Locate the cell with the specified text and output its [x, y] center coordinate. 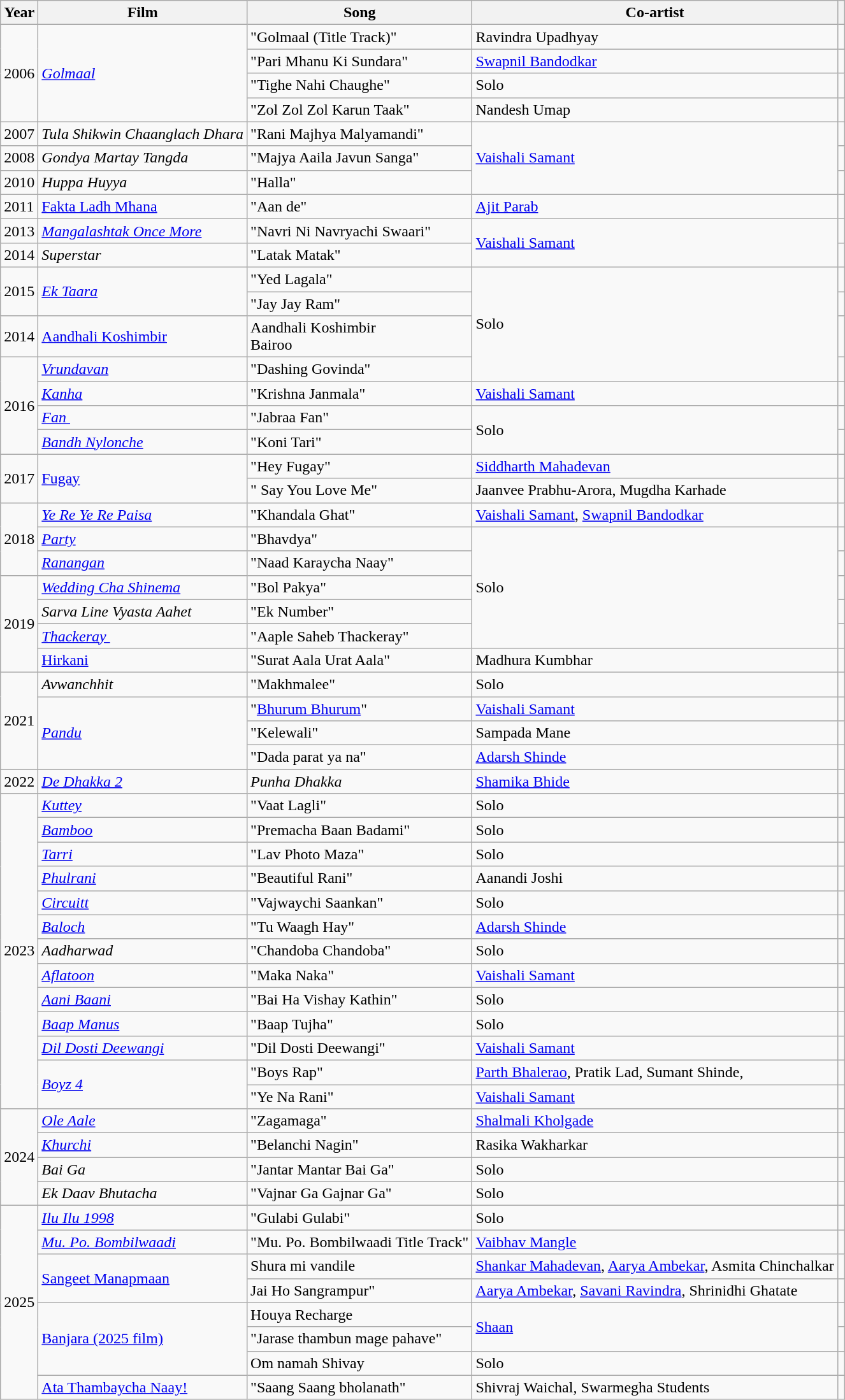
Year [19, 13]
Shalmali Kholgade [655, 1121]
Phulrani [143, 878]
Khurchi [143, 1145]
Gondya Martay Tangda [143, 158]
"Belanchi Nagin" [359, 1145]
Aani Baani [143, 999]
Shamika Bhide [655, 782]
Tarri [143, 854]
Rasika Wakharkar [655, 1145]
Shankar Mahadevan, Aarya Ambekar, Asmita Chinchalkar [655, 1266]
Baloch [143, 927]
Mangalashtak Once More [143, 231]
"Kelewali" [359, 733]
Baap Manus [143, 1024]
Superstar [143, 255]
Hirkani [143, 660]
"Bhurum Bhurum" [359, 709]
"Tu Waagh Hay" [359, 927]
"Krishna Janmala" [359, 394]
"Ek Number" [359, 611]
2021 [19, 720]
"Bol Pakya" [359, 587]
Fakta Ladh Mhana [143, 206]
Mu. Po. Bombilwaadi [143, 1242]
"Vaat Lagli" [359, 806]
Vrundavan [143, 369]
Party [143, 539]
"Aaple Saheb Thackeray" [359, 636]
Om namah Shivay [359, 1363]
Ilu Ilu 1998 [143, 1218]
2007 [19, 134]
2025 [19, 1303]
"Dada parat ya na" [359, 757]
Parth Bhalerao, Pratik Lad, Sumant Shinde, [655, 1072]
Shaan [655, 1327]
Fugay [143, 478]
Shivraj Waichal, Swarmegha Students [655, 1387]
Avwanchhit [143, 684]
Bamboo [143, 830]
2015 [19, 291]
"Aan de" [359, 206]
De Dhakka 2 [143, 782]
Aadharwad [143, 951]
"Bhavdya" [359, 539]
"Dil Dosti Deewangi" [359, 1048]
"Zagamaga" [359, 1121]
2022 [19, 782]
Wedding Cha Shinema [143, 587]
"Makhmalee" [359, 684]
"Rani Majhya Malyamandi" [359, 134]
Sampada Mane [655, 733]
Pandu [143, 733]
"Vajwaychi Saankan" [359, 903]
"Jabraa Fan" [359, 418]
Aarya Ambekar, Savani Ravindra, Shrinidhi Ghatate [655, 1290]
Tula Shikwin Chaanglach Dhara [143, 134]
"Bai Ha Vishay Kathin" [359, 999]
Punha Dhakka [359, 782]
"Halla" [359, 182]
Ole Aale [143, 1121]
"Saang Saang bholanath" [359, 1387]
Ravindra Upadhyay [655, 37]
Jai Ho Sangrampur" [359, 1290]
Siddharth Mahadevan [655, 466]
Vaishali Samant, Swapnil Bandodkar [655, 515]
Aanandi Joshi [655, 878]
Shura mi vandile [359, 1266]
Bai Ga [143, 1169]
"Maka Naka" [359, 975]
Fan [143, 418]
Aandhali KoshimbirBairoo [359, 336]
Houya Recharge [359, 1315]
"Vajnar Ga Gajnar Ga" [359, 1194]
"Navri Ni Navryachi Swaari" [359, 231]
"Yed Lagala" [359, 279]
Thackeray [143, 636]
Vaibhav Mangle [655, 1242]
"Beautiful Rani" [359, 878]
"Surat Aala Urat Aala" [359, 660]
Aflatoon [143, 975]
Dil Dosti Deewangi [143, 1048]
"Gulabi Gulabi" [359, 1218]
Circuitt [143, 903]
Swapnil Bandodkar [655, 61]
"Jantar Mantar Bai Ga" [359, 1169]
"Premacha Baan Badami" [359, 830]
"Mu. Po. Bombilwaadi Title Track" [359, 1242]
Bandh Nylonche [143, 442]
Ek Daav Bhutacha [143, 1194]
Sangeet Manapmaan [143, 1278]
Boyz 4 [143, 1084]
Kanha [143, 394]
Co-artist [655, 13]
"Zol Zol Zol Karun Taak" [359, 110]
2019 [19, 624]
"Tighe Nahi Chaughe" [359, 85]
"Jarase thambun mage pahave" [359, 1339]
"Dashing Govinda" [359, 369]
"Jay Jay Ram" [359, 304]
"Baap Tujha" [359, 1024]
Film [143, 13]
"Boys Rap" [359, 1072]
"Majya Aaila Javun Sanga" [359, 158]
" Say You Love Me" [359, 490]
Kuttey [143, 806]
Aandhali Koshimbir [143, 336]
Ye Re Ye Re Paisa [143, 515]
Banjara (2025 film) [143, 1339]
2017 [19, 478]
"Golmaal (Title Track)" [359, 37]
"Ye Na Rani" [359, 1096]
2016 [19, 406]
"Koni Tari" [359, 442]
2023 [19, 952]
Jaanvee Prabhu-Arora, Mugdha Karhade [655, 490]
Ata Thambaycha Naay! [143, 1387]
"Khandala Ghat" [359, 515]
Ajit Parab [655, 206]
"Chandoba Chandoba" [359, 951]
"Naad Karaycha Naay" [359, 563]
2010 [19, 182]
Ek Taara [143, 291]
Sarva Line Vyasta Aahet [143, 611]
2011 [19, 206]
Ranangan [143, 563]
2013 [19, 231]
"Pari Mhanu Ki Sundara" [359, 61]
Golmaal [143, 73]
Huppa Huyya [143, 182]
"Lav Photo Maza" [359, 854]
Madhura Kumbhar [655, 660]
Song [359, 13]
"Hey Fugay" [359, 466]
"Latak Matak" [359, 255]
2018 [19, 539]
Nandesh Umap [655, 110]
2006 [19, 73]
2024 [19, 1157]
2008 [19, 158]
